Return the [X, Y] coordinate for the center point of the cell that contains the specified text.  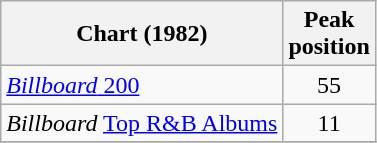
Peakposition [329, 34]
11 [329, 123]
Billboard Top R&B Albums [142, 123]
55 [329, 85]
Chart (1982) [142, 34]
Billboard 200 [142, 85]
